Determine the (x, y) coordinate at the center of the cell enclosing the given text.  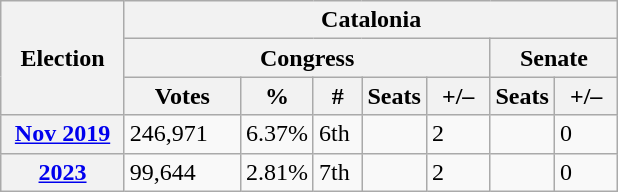
Senate (554, 58)
2.81% (276, 172)
6.37% (276, 134)
246,971 (182, 134)
6th (338, 134)
Catalonia (371, 20)
99,644 (182, 172)
Votes (182, 96)
2023 (63, 172)
7th (338, 172)
Election (63, 58)
# (338, 96)
Nov 2019 (63, 134)
% (276, 96)
Congress (307, 58)
